Locate the cell with the specified text and output its [X, Y] center coordinate. 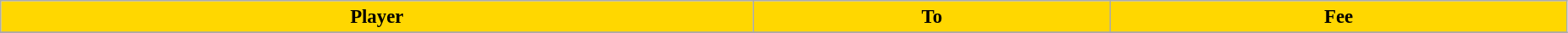
Fee [1339, 17]
Player [377, 17]
To [932, 17]
